Identify which cell holds the provided text, then report its [x, y] central coordinate. 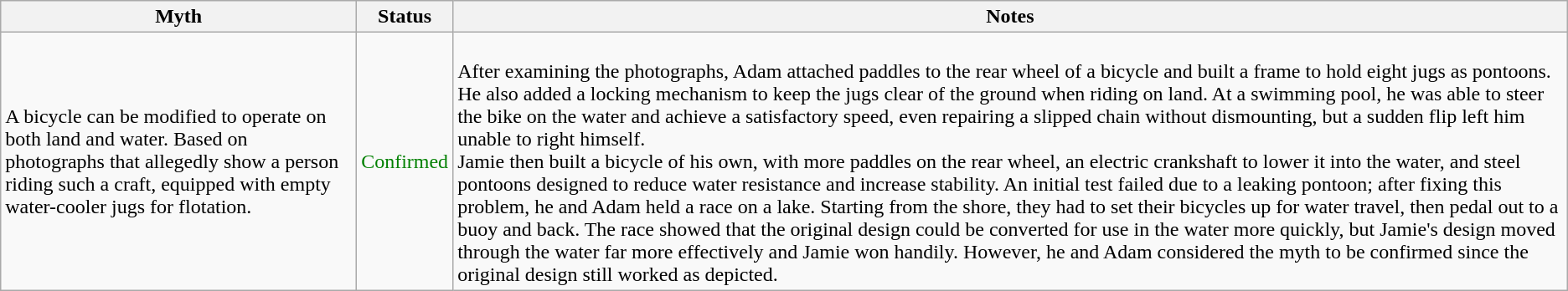
Status [405, 17]
Myth [179, 17]
Notes [1010, 17]
Confirmed [405, 161]
